Find where the given text appears and provide that cell's center as [X, Y] coordinate. 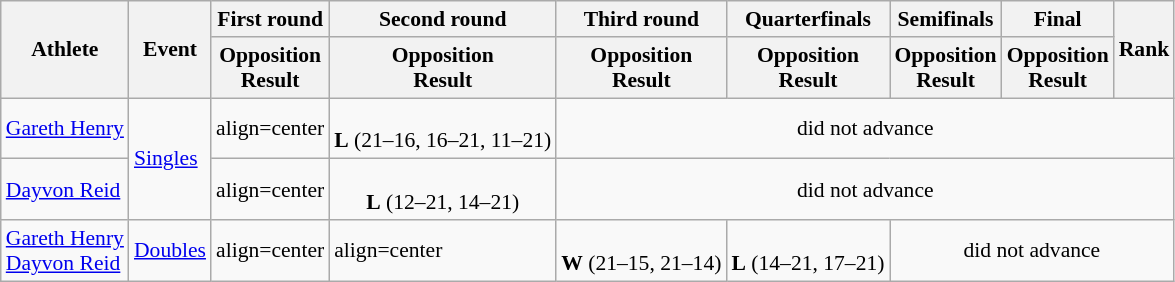
Third round [641, 19]
L (14–21, 17–21) [808, 250]
Athlete [65, 50]
Event [170, 50]
Gareth HenryDayvon Reid [65, 250]
Doubles [170, 250]
Rank [1144, 50]
L (21–16, 16–21, 11–21) [442, 128]
First round [270, 19]
Dayvon Reid [65, 190]
W (21–15, 21–14) [641, 250]
Quarterfinals [808, 19]
L (12–21, 14–21) [442, 190]
Semifinals [946, 19]
Second round [442, 19]
Singles [170, 159]
Gareth Henry [65, 128]
Final [1058, 19]
